Capture the cell that displays the provided text and extract its (X, Y) central coordinate. 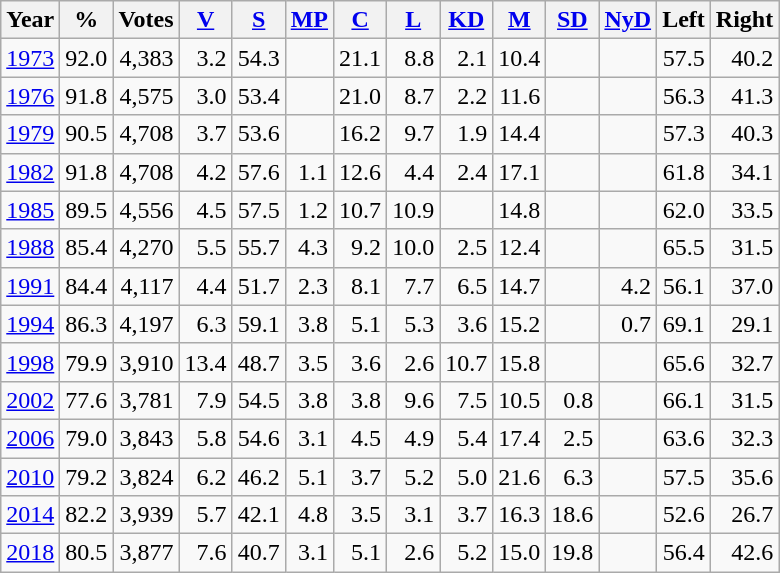
65.5 (684, 248)
15.8 (520, 362)
5.8 (206, 438)
48.7 (258, 362)
1.1 (309, 172)
59.1 (258, 324)
79.9 (86, 362)
16.3 (520, 515)
46.2 (258, 477)
15.0 (520, 553)
4,270 (146, 248)
9.6 (414, 400)
40.2 (744, 58)
51.7 (258, 286)
3,843 (146, 438)
82.2 (86, 515)
33.5 (744, 210)
85.4 (86, 248)
7.7 (414, 286)
1985 (30, 210)
2002 (30, 400)
57.6 (258, 172)
12.6 (360, 172)
4,575 (146, 96)
41.3 (744, 96)
2018 (30, 553)
77.6 (86, 400)
10.9 (414, 210)
8.7 (414, 96)
2.2 (466, 96)
11.6 (520, 96)
26.7 (744, 515)
13.4 (206, 362)
19.8 (572, 553)
5.3 (414, 324)
4,383 (146, 58)
V (206, 20)
9.7 (414, 134)
3,939 (146, 515)
65.6 (684, 362)
3,824 (146, 477)
92.0 (86, 58)
21.1 (360, 58)
32.3 (744, 438)
56.1 (684, 286)
SD (572, 20)
4,197 (146, 324)
1976 (30, 96)
10.0 (414, 248)
7.5 (466, 400)
4.8 (309, 515)
2.1 (466, 58)
42.1 (258, 515)
4,117 (146, 286)
0.8 (572, 400)
S (258, 20)
86.3 (86, 324)
14.4 (520, 134)
Right (744, 20)
1998 (30, 362)
5.4 (466, 438)
40.7 (258, 553)
2010 (30, 477)
5.5 (206, 248)
1988 (30, 248)
56.4 (684, 553)
42.6 (744, 553)
Left (684, 20)
32.7 (744, 362)
1973 (30, 58)
3,781 (146, 400)
5.0 (466, 477)
3.0 (206, 96)
40.3 (744, 134)
12.4 (520, 248)
C (360, 20)
MP (309, 20)
54.5 (258, 400)
56.3 (684, 96)
66.1 (684, 400)
79.2 (86, 477)
53.6 (258, 134)
17.1 (520, 172)
2.4 (466, 172)
18.6 (572, 515)
90.5 (86, 134)
NyD (628, 20)
3,877 (146, 553)
15.2 (520, 324)
54.3 (258, 58)
1982 (30, 172)
4.9 (414, 438)
1994 (30, 324)
52.6 (684, 515)
0.7 (628, 324)
17.4 (520, 438)
2014 (30, 515)
3.2 (206, 58)
21.6 (520, 477)
1.9 (466, 134)
L (414, 20)
2006 (30, 438)
4,556 (146, 210)
16.2 (360, 134)
10.4 (520, 58)
5.7 (206, 515)
8.1 (360, 286)
54.6 (258, 438)
53.4 (258, 96)
89.5 (86, 210)
35.6 (744, 477)
Year (30, 20)
62.0 (684, 210)
63.6 (684, 438)
21.0 (360, 96)
37.0 (744, 286)
80.5 (86, 553)
9.2 (360, 248)
34.1 (744, 172)
14.8 (520, 210)
1991 (30, 286)
% (86, 20)
79.0 (86, 438)
84.4 (86, 286)
57.3 (684, 134)
7.6 (206, 553)
M (520, 20)
2.3 (309, 286)
6.2 (206, 477)
14.7 (520, 286)
3,910 (146, 362)
KD (466, 20)
1.2 (309, 210)
1979 (30, 134)
6.5 (466, 286)
29.1 (744, 324)
Votes (146, 20)
10.5 (520, 400)
4.3 (309, 248)
55.7 (258, 248)
69.1 (684, 324)
61.8 (684, 172)
8.8 (414, 58)
7.9 (206, 400)
